Return [x, y] of the center of cell containing provided text 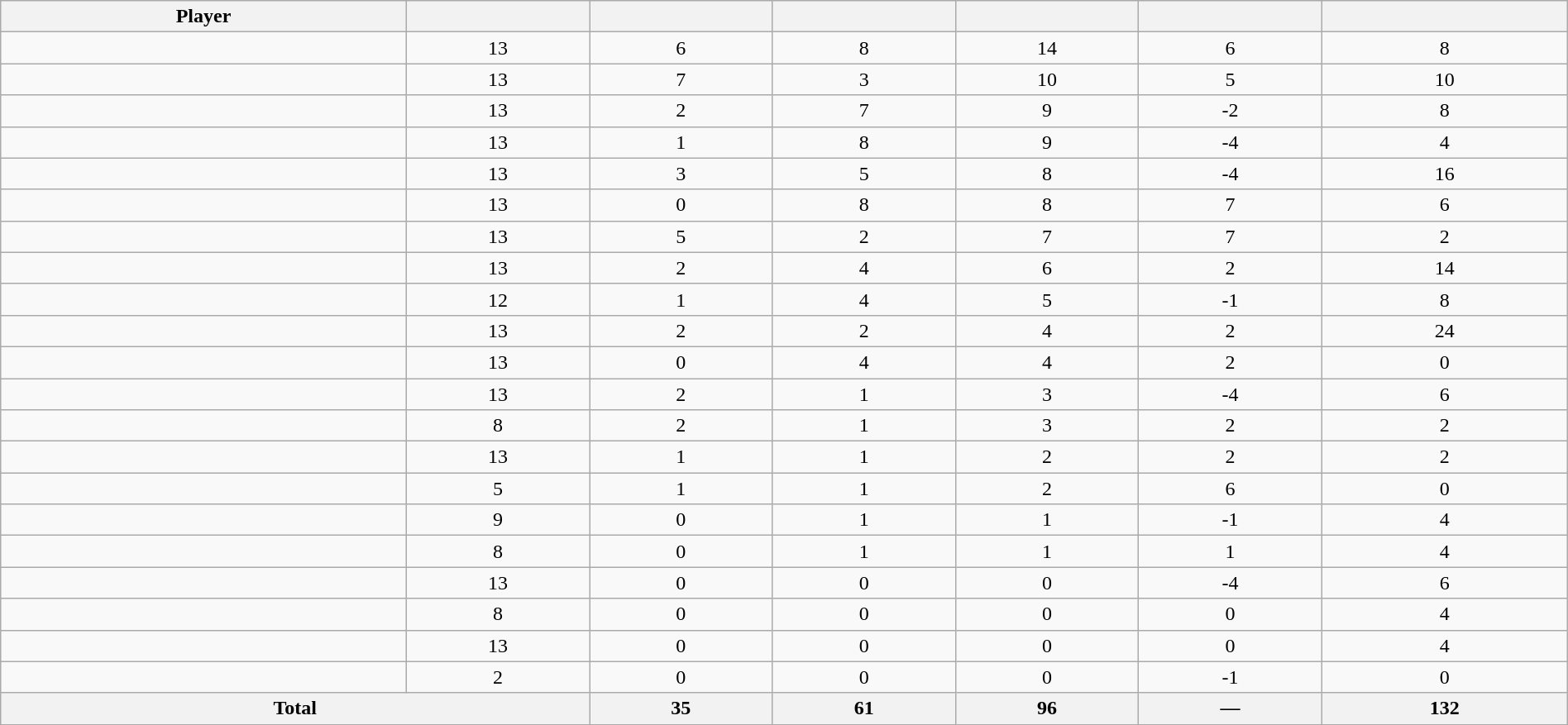
-2 [1231, 111]
— [1231, 708]
16 [1444, 174]
132 [1444, 708]
35 [681, 708]
61 [863, 708]
Player [203, 17]
24 [1444, 331]
Total [295, 708]
12 [498, 299]
96 [1047, 708]
